Output the (X, Y) coordinate of the center of the cell containing the given text.  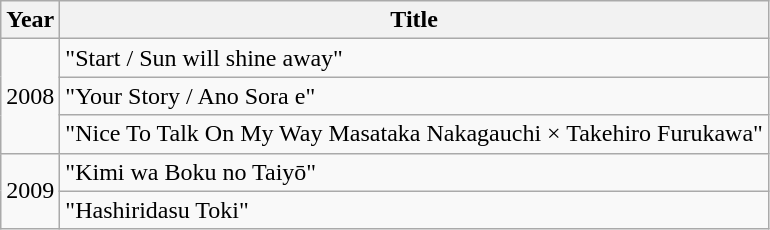
Year (30, 20)
"Nice To Talk On My Way Masataka Nakagauchi × Takehiro Furukawa" (414, 134)
Title (414, 20)
2008 (30, 96)
"Your Story / Ano Sora e" (414, 96)
"Start / Sun will shine away" (414, 58)
"Hashiridasu Toki" (414, 210)
"Kimi wa Boku no Taiyō" (414, 172)
2009 (30, 191)
